Search for the cell housing the specified text and yield its [x, y] center coordinate. 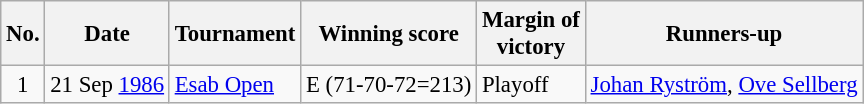
No. [23, 34]
Margin ofvictory [532, 34]
Johan Ryström, Ove Sellberg [724, 85]
Date [107, 34]
Runners-up [724, 34]
E (71-70-72=213) [389, 85]
Tournament [234, 34]
Winning score [389, 34]
Playoff [532, 85]
Esab Open [234, 85]
21 Sep 1986 [107, 85]
1 [23, 85]
